Search for the cell housing the specified text and yield its [x, y] center coordinate. 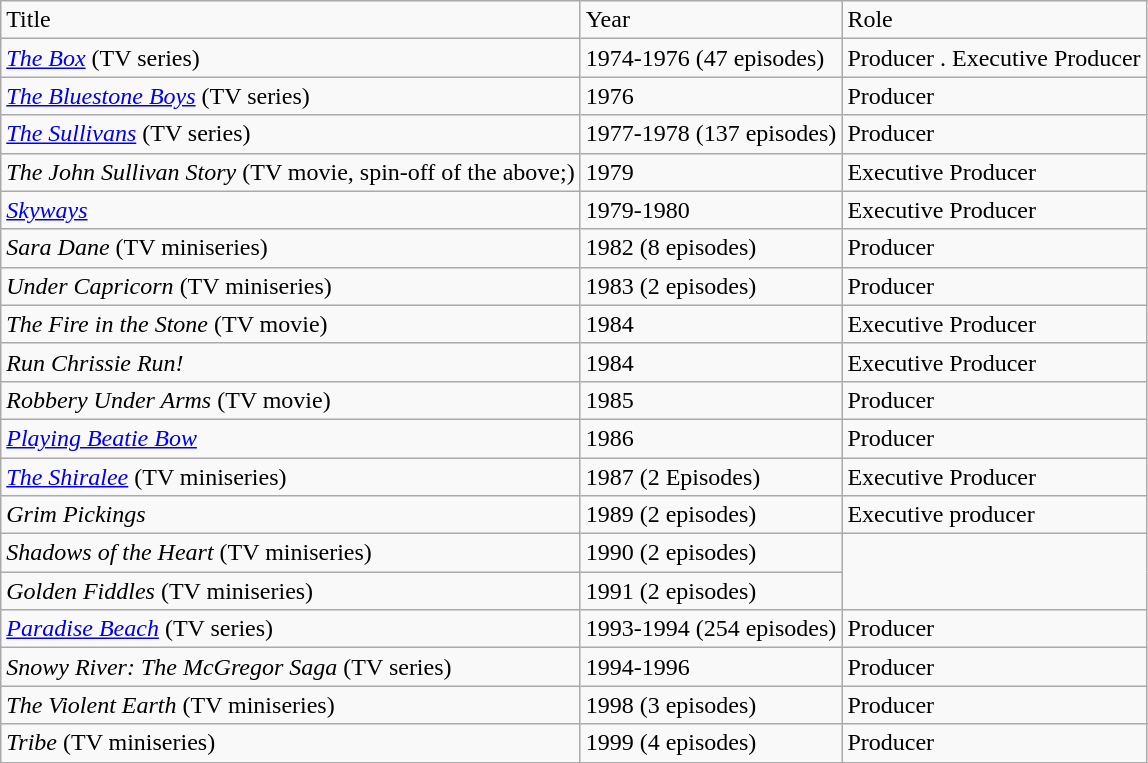
1991 (2 episodes) [711, 591]
Grim Pickings [290, 515]
1976 [711, 96]
Shadows of the Heart (TV miniseries) [290, 553]
1987 (2 Episodes) [711, 477]
Executive producer [994, 515]
The Bluestone Boys (TV series) [290, 96]
The Sullivans (TV series) [290, 134]
The Box (TV series) [290, 58]
Paradise Beach (TV series) [290, 629]
Golden Fiddles (TV miniseries) [290, 591]
Run Chrissie Run! [290, 362]
The Fire in the Stone (TV movie) [290, 324]
1999 (4 episodes) [711, 743]
Tribe (TV miniseries) [290, 743]
Sara Dane (TV miniseries) [290, 248]
The John Sullivan Story (TV movie, spin-off of the above;) [290, 172]
1989 (2 episodes) [711, 515]
Skyways [290, 210]
1979-1980 [711, 210]
1986 [711, 438]
Title [290, 20]
1982 (8 episodes) [711, 248]
1990 (2 episodes) [711, 553]
Year [711, 20]
Robbery Under Arms (TV movie) [290, 400]
The Violent Earth (TV miniseries) [290, 705]
Playing Beatie Bow [290, 438]
1974-1976 (47 episodes) [711, 58]
Snowy River: The McGregor Saga (TV series) [290, 667]
1993-1994 (254 episodes) [711, 629]
Producer . Executive Producer [994, 58]
1983 (2 episodes) [711, 286]
1998 (3 episodes) [711, 705]
Under Capricorn (TV miniseries) [290, 286]
1994-1996 [711, 667]
1979 [711, 172]
1985 [711, 400]
The Shiralee (TV miniseries) [290, 477]
Role [994, 20]
1977-1978 (137 episodes) [711, 134]
